From the cell containing the given text, extract its center point as [X, Y] coordinate. 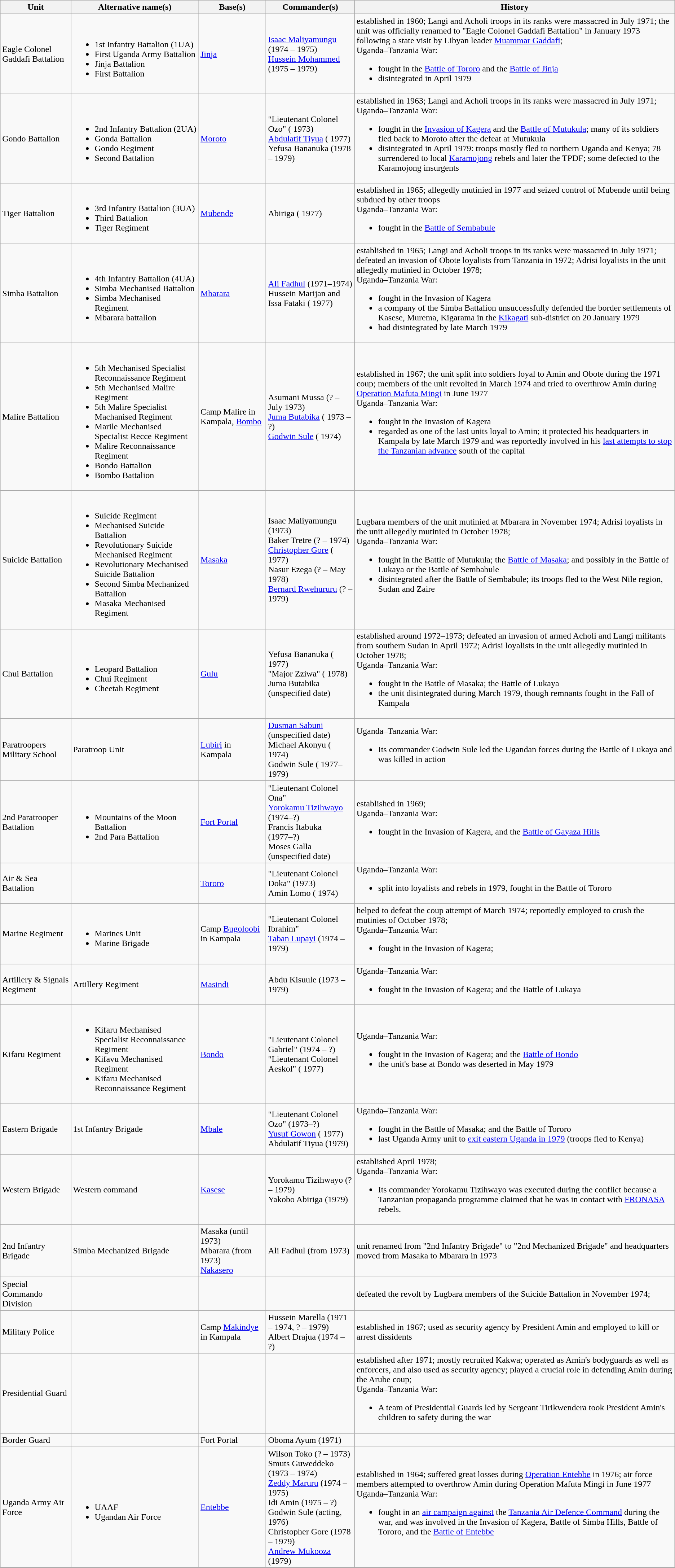
Simba Battalion [36, 293]
Kasese [232, 1190]
Asumani Mussa (? – July 1973)Juma Butabika ( 1973 – ?)Godwin Sule ( 1974) [310, 417]
Military Police [36, 1332]
Marine Regiment [36, 934]
Artillery & Signals Regiment [36, 984]
established in 1969;Uganda–Tanzania War:fought in the Invasion of Kagera, and the Battle of Gayaza Hills [515, 822]
Unit [36, 7]
Special Commando Division [36, 1294]
"Lieutenant Colonel Doka" (1973)Amin Lomo ( 1974) [310, 883]
Yefusa Bananuka ( 1977)"Major Zziwa" ( 1978)Juma Butabika (unspecified date) [310, 674]
Isaac Maliyamungu (1973)Baker Tretre (? – 1974)Christopher Gore ( 1977)Nasur Ezega (? – May 1978)Bernard Rwehururu (? – 1979) [310, 560]
Gulu [232, 674]
Masaka [232, 560]
Presidential Guard [36, 1393]
unit renamed from "2nd Infantry Brigade" to "2nd Mechanized Brigade" and headquarters moved from Masaka to Mbarara in 1973 [515, 1251]
Eagle Colonel Gaddafi Battalion [36, 54]
established in 1967; used as security agency by President Amin and employed to kill or arrest dissidents [515, 1332]
Base(s) [232, 7]
Camp Bugoloobi in Kampala [232, 934]
Uganda–Tanzania War:split into loyalists and rebels in 1979, fought in the Battle of Tororo [515, 883]
1st Infantry Brigade [135, 1129]
Jinja [232, 54]
Lubiri in Kampala [232, 750]
defeated the revolt by Lugbara members of the Suicide Battalion in November 1974; [515, 1294]
Moroto [232, 139]
Artillery Regiment [135, 984]
Paratroop Unit [135, 750]
Mbarara [232, 293]
Suicide Battalion [36, 560]
2nd Infantry Battalion (2UA)Gonda BattalionGondo RegimentSecond Battalion [135, 139]
Isaac Maliyamungu (1974 – 1975)Hussein Mohammed (1975 – 1979) [310, 54]
Entebbe [232, 1507]
Mountains of the Moon Battalion2nd Para Battalion [135, 822]
"Lieutenant Colonel Ozo" (1973–?)Yusuf Gowon ( 1977)Abdulatif Tiyua (1979) [310, 1129]
Hussein Marella (1971 – 1974, ? – 1979)Albert Drajua (1974 – ?) [310, 1332]
Camp Malire in Kampala, Bombo [232, 417]
Uganda–Tanzania War:fought in the Invasion of Kagera; and the Battle of Bondothe unit's base at Bondo was deserted in May 1979 [515, 1054]
Kifaru Mechanised Specialist Reconnaissance RegimentKifavu Mechanised RegimentKifaru Mechanised Reconnaissance Regiment [135, 1054]
"Lieutenant Colonel Ibrahim"Taban Lupayi (1974 – 1979) [310, 934]
Uganda Army Air Force [36, 1507]
Ali Fadhul (from 1973) [310, 1251]
Simba Mechanized Brigade [135, 1251]
Kifaru Regiment [36, 1054]
UAAFUgandan Air Force [135, 1507]
1st Infantry Battalion (1UA)First Uganda Army BattalionJinja BattalionFirst Battalion [135, 54]
"Lieutenant Colonel Ozo" ( 1973)Abdulatif Tiyua ( 1977)Yefusa Bananuka (1978 – 1979) [310, 139]
2nd Paratrooper Battalion [36, 822]
Uganda–Tanzania War:Its commander Godwin Sule led the Ugandan forces during the Battle of Lukaya and was killed in action [515, 750]
Border Guard [36, 1440]
Leopard BattalionChui RegimentCheetah Regiment [135, 674]
Eastern Brigade [36, 1129]
Dusman Sabuni (unspecified date)Michael Akonyu ( 1974)Godwin Sule ( 1977–1979) [310, 750]
Chui Battalion [36, 674]
Malire Battalion [36, 417]
Commander(s) [310, 7]
Masaka (until 1973)Mbarara (from 1973)Nakasero [232, 1251]
Western command [135, 1190]
4th Infantry Battalion (4UA)Simba Mechanised BattalionSimba Mechanised RegimentMbarara battalion [135, 293]
Mubende [232, 214]
Alternative name(s) [135, 7]
Yorokamu Tizihwayo (? – 1979)Yakobo Abiriga (1979) [310, 1190]
Uganda–Tanzania War:fought in the Invasion of Kagera; and the Battle of Lukaya [515, 984]
3rd Infantry Battalion (3UA)Third BattalionTiger Regiment [135, 214]
Mbale [232, 1129]
History [515, 7]
Bondo [232, 1054]
Oboma Ayum (1971) [310, 1440]
Gondo Battalion [36, 139]
"Lieutenant Colonel Ona"Yorokamu Tizihwayo (1974–?)Francis Itabuka (1977–?)Moses Galla (unspecified date) [310, 822]
Air & Sea Battalion [36, 883]
Tiger Battalion [36, 214]
Ali Fadhul (1971–1974)Hussein Marijan and Issa Fataki ( 1977) [310, 293]
Masindi [232, 984]
"Lieutenant Colonel Gabriel" (1974 – ?)"Lieutenant Colonel Aeskol" ( 1977) [310, 1054]
2nd Infantry Brigade [36, 1251]
Tororo [232, 883]
Abdu Kisuule (1973 – 1979) [310, 984]
Camp Makindye in Kampala [232, 1332]
Marines UnitMarine Brigade [135, 934]
Western Brigade [36, 1190]
Paratroopers Military School [36, 750]
Abiriga ( 1977) [310, 214]
